Scan for the cell matching the given text and deliver its [X, Y] coordinate at center. 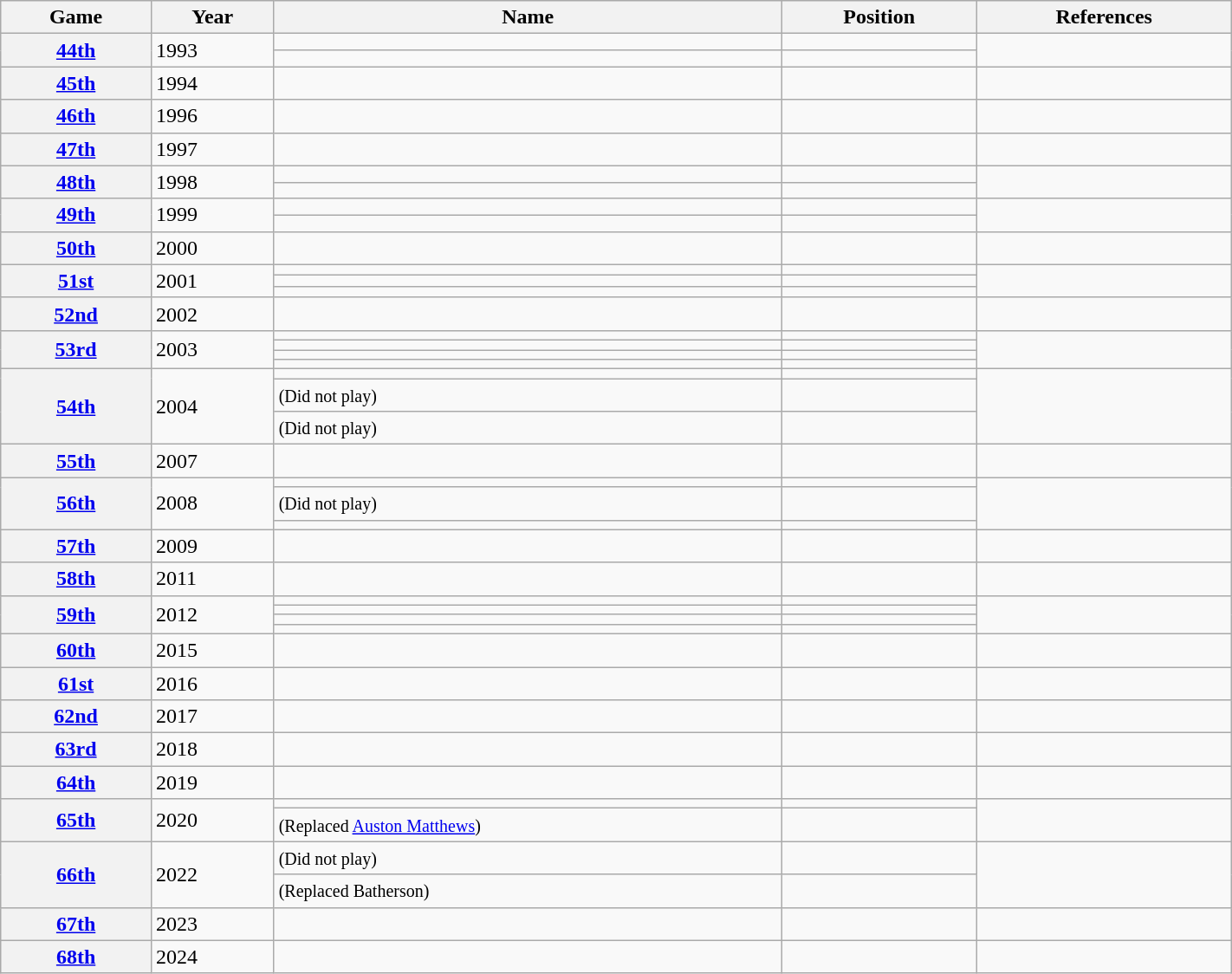
2018 [212, 750]
1994 [212, 83]
2003 [212, 349]
2012 [212, 614]
2016 [212, 684]
56th [76, 503]
2019 [212, 782]
66th [76, 874]
Year [212, 17]
58th [76, 579]
62nd [76, 717]
References [1104, 17]
(Replaced Batherson) [528, 891]
52nd [76, 314]
63rd [76, 750]
68th [76, 957]
1997 [212, 149]
61st [76, 684]
2007 [212, 461]
2015 [212, 650]
1998 [212, 182]
50th [76, 248]
2017 [212, 717]
(Replaced Auston Matthews) [528, 825]
53rd [76, 349]
54th [76, 407]
45th [76, 83]
64th [76, 782]
48th [76, 182]
2001 [212, 281]
2022 [212, 874]
2024 [212, 957]
1999 [212, 215]
2009 [212, 546]
Game [76, 17]
49th [76, 215]
2008 [212, 503]
1993 [212, 50]
47th [76, 149]
44th [76, 50]
Position [879, 17]
2000 [212, 248]
2002 [212, 314]
2023 [212, 924]
46th [76, 116]
59th [76, 614]
51st [76, 281]
60th [76, 650]
1996 [212, 116]
Name [528, 17]
2011 [212, 579]
55th [76, 461]
67th [76, 924]
65th [76, 820]
57th [76, 546]
2004 [212, 407]
2020 [212, 820]
